For the text-containing cell, return its midpoint in [X, Y] coordinate format. 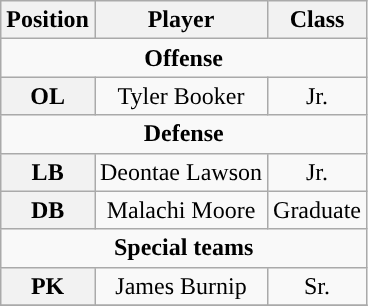
Defense [184, 134]
Class [318, 20]
Position [48, 20]
Special teams [184, 248]
Tyler Booker [180, 96]
PK [48, 286]
OL [48, 96]
Malachi Moore [180, 210]
DB [48, 210]
Deontae Lawson [180, 172]
Player [180, 20]
Sr. [318, 286]
LB [48, 172]
Offense [184, 58]
James Burnip [180, 286]
Graduate [318, 210]
